Search for the cell housing the specified text and yield its [x, y] center coordinate. 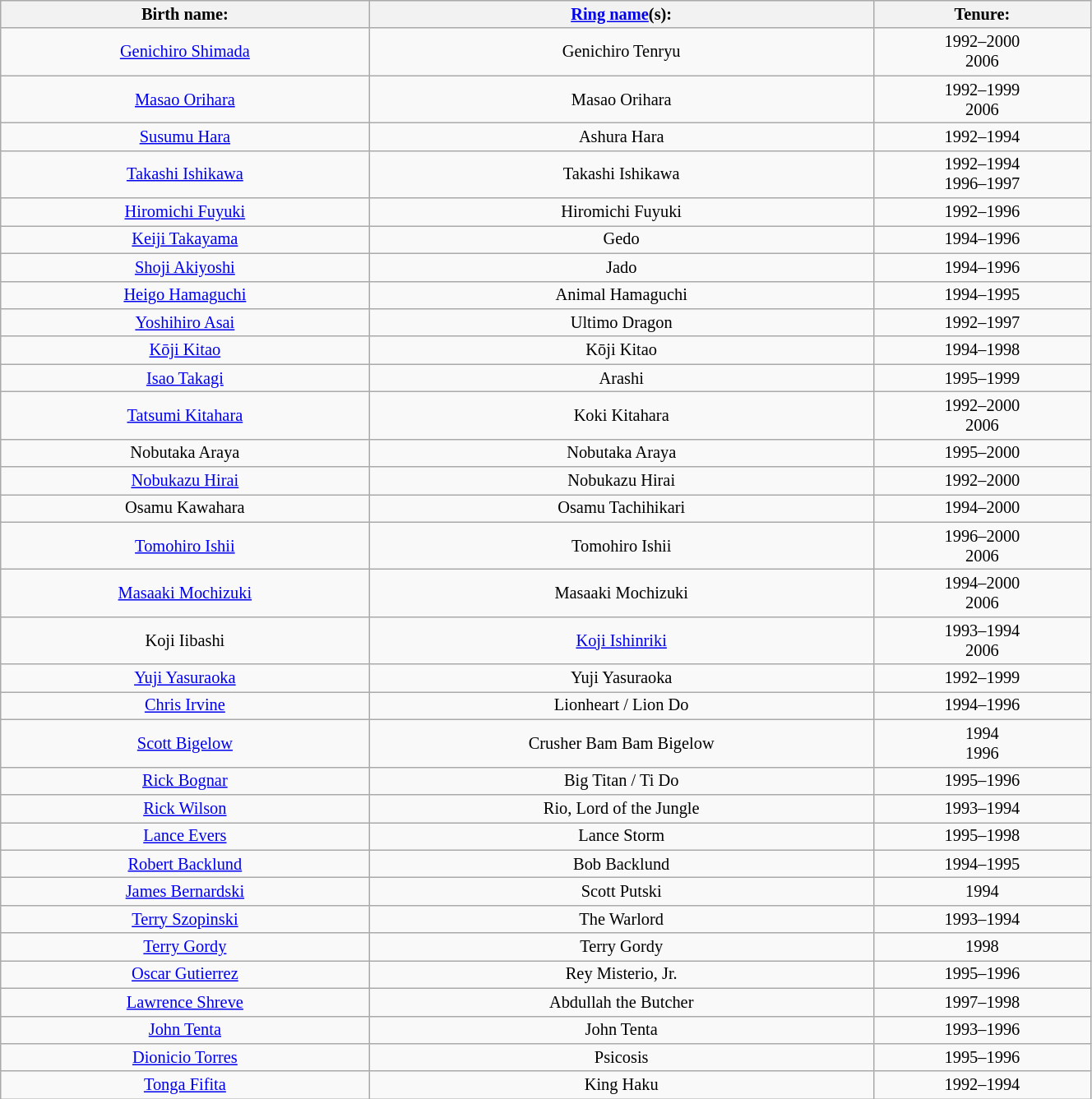
Koki Kitahara [622, 415]
Lance Storm [622, 836]
1994–1998 [982, 350]
Abdullah the Butcher [622, 1002]
1996–20002006 [982, 546]
Rick Wilson [185, 808]
Crusher Bam Bam Bigelow [622, 743]
Terry Szopinski [185, 919]
Tenure: [982, 14]
Birth name: [185, 14]
1995–1998 [982, 836]
1995–2000 [982, 453]
Scott Bigelow [185, 743]
1994–2000 [982, 508]
Koji Ishinriki [622, 640]
1992–1999 [982, 678]
Yoshihiro Asai [185, 322]
Tatsumi Kitahara [185, 415]
Shoji Akiyoshi [185, 267]
Lawrence Shreve [185, 1002]
James Bernardski [185, 891]
1995–1999 [982, 378]
King Haku [622, 1085]
Keiji Takayama [185, 239]
Scott Putski [622, 891]
1994–20002006 [982, 593]
Heigo Hamaguchi [185, 295]
Osamu Kawahara [185, 508]
Oscar Gutierrez [185, 974]
Rio, Lord of the Jungle [622, 808]
Ashura Hara [622, 136]
Rick Bognar [185, 781]
Rey Misterio, Jr. [622, 974]
1993–1996 [982, 1030]
19941996 [982, 743]
1994 [982, 891]
Dionicio Torres [185, 1057]
Bob Backlund [622, 864]
1997–1998 [982, 1002]
Ring name(s): [622, 14]
Chris Irvine [185, 705]
1992–19992006 [982, 99]
1992–1997 [982, 322]
Lance Evers [185, 836]
Ultimo Dragon [622, 322]
Animal Hamaguchi [622, 295]
Koji Iibashi [185, 640]
Genichiro Shimada [185, 52]
1992–1996 [982, 212]
Tonga Fifita [185, 1085]
Lionheart / Lion Do [622, 705]
Psicosis [622, 1057]
Robert Backlund [185, 864]
1998 [982, 947]
The Warlord [622, 919]
1992–19941996–1997 [982, 174]
Arashi [622, 378]
Isao Takagi [185, 378]
Big Titan / Ti Do [622, 781]
Susumu Hara [185, 136]
Jado [622, 267]
Gedo [622, 239]
Osamu Tachihikari [622, 508]
1993–19942006 [982, 640]
1992–2000 [982, 481]
Genichiro Tenryu [622, 52]
